Provide the [x, y] coordinate of the cell's center where the given text is located.  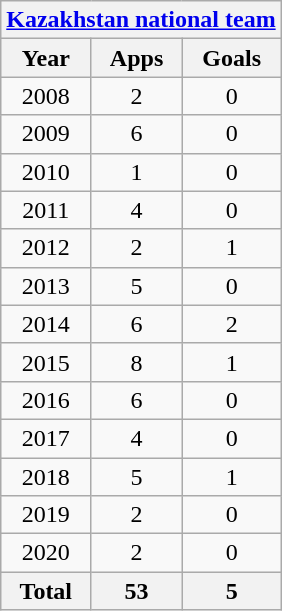
2020 [46, 553]
2012 [46, 248]
Goals [232, 58]
Kazakhstan national team [141, 20]
2017 [46, 438]
2014 [46, 324]
2008 [46, 96]
8 [136, 362]
2016 [46, 400]
2015 [46, 362]
2010 [46, 172]
2011 [46, 210]
2009 [46, 134]
Year [46, 58]
2019 [46, 515]
2013 [46, 286]
Total [46, 591]
Apps [136, 58]
53 [136, 591]
2018 [46, 477]
